Extract the (x, y) coordinate from the center of the cell holding the provided text.  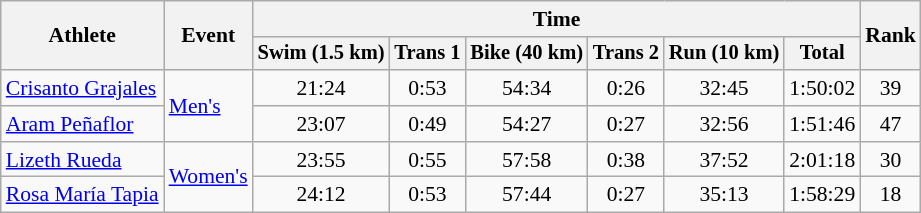
Aram Peñaflor (82, 124)
Trans 1 (427, 54)
Trans 2 (626, 54)
1:58:29 (822, 195)
2:01:18 (822, 160)
0:38 (626, 160)
54:34 (526, 88)
0:26 (626, 88)
0:49 (427, 124)
Crisanto Grajales (82, 88)
35:13 (724, 195)
Rank (890, 36)
47 (890, 124)
30 (890, 160)
18 (890, 195)
Lizeth Rueda (82, 160)
24:12 (322, 195)
1:51:46 (822, 124)
Time (557, 19)
37:52 (724, 160)
Event (208, 36)
Total (822, 54)
32:45 (724, 88)
0:55 (427, 160)
Men's (208, 106)
57:44 (526, 195)
Bike (40 km) (526, 54)
Swim (1.5 km) (322, 54)
57:58 (526, 160)
Women's (208, 178)
21:24 (322, 88)
23:07 (322, 124)
Rosa María Tapia (82, 195)
39 (890, 88)
1:50:02 (822, 88)
54:27 (526, 124)
Run (10 km) (724, 54)
23:55 (322, 160)
Athlete (82, 36)
32:56 (724, 124)
